For the text-containing cell, return its midpoint in [X, Y] coordinate format. 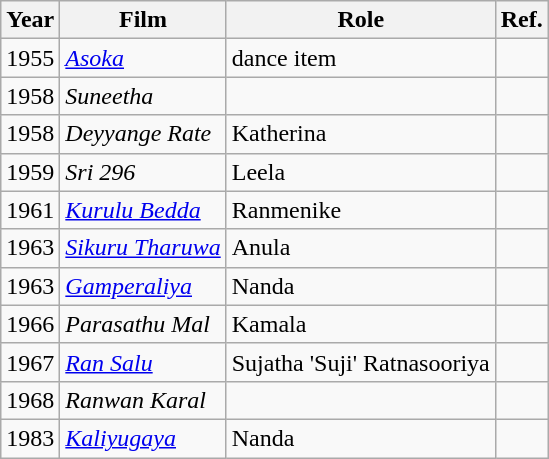
1983 [30, 438]
Deyyange Rate [143, 134]
Sikuru Tharuwa [143, 248]
Role [360, 20]
Kurulu Bedda [143, 210]
Suneetha [143, 96]
Kamala [360, 324]
Gamperaliya [143, 286]
1968 [30, 400]
1966 [30, 324]
dance item [360, 58]
Kaliyugaya [143, 438]
Leela [360, 172]
Asoka [143, 58]
Sri 296 [143, 172]
1961 [30, 210]
Ranwan Karal [143, 400]
Year [30, 20]
Anula [360, 248]
Film [143, 20]
Katherina [360, 134]
1967 [30, 362]
Ref. [522, 20]
Ran Salu [143, 362]
1955 [30, 58]
Parasathu Mal [143, 324]
Ranmenike [360, 210]
Sujatha 'Suji' Ratnasooriya [360, 362]
1959 [30, 172]
